Pinpoint the cell where the given text exists, returning its (x, y) midpoint coordinate. 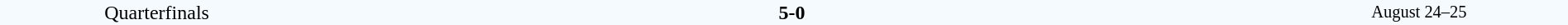
Quarterfinals (157, 12)
August 24–25 (1419, 12)
5-0 (791, 12)
